Determine the [x, y] coordinate at the center of the cell enclosing the given text.  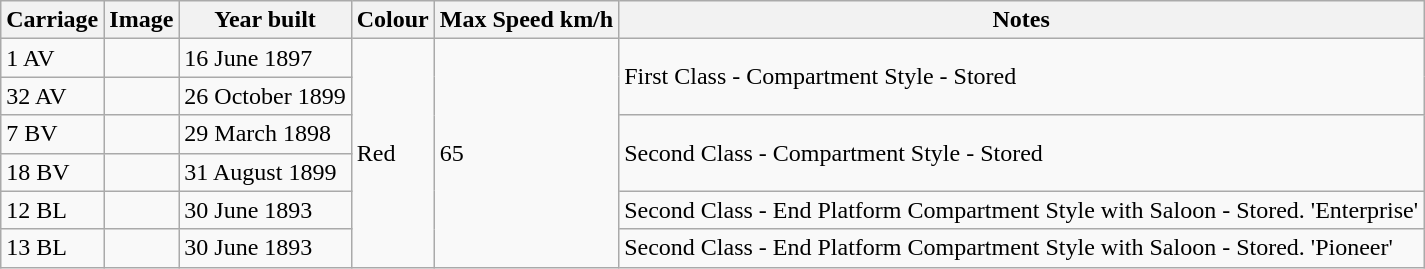
Carriage [52, 20]
31 August 1899 [265, 172]
1 AV [52, 58]
29 March 1898 [265, 134]
Image [142, 20]
18 BV [52, 172]
Red [392, 153]
Max Speed km/h [526, 20]
7 BV [52, 134]
13 BL [52, 248]
Second Class - End Platform Compartment Style with Saloon - Stored. 'Pioneer' [1022, 248]
12 BL [52, 210]
Year built [265, 20]
65 [526, 153]
Colour [392, 20]
16 June 1897 [265, 58]
32 AV [52, 96]
Notes [1022, 20]
Second Class - Compartment Style - Stored [1022, 153]
Second Class - End Platform Compartment Style with Saloon - Stored. 'Enterprise' [1022, 210]
26 October 1899 [265, 96]
First Class - Compartment Style - Stored [1022, 77]
